Find where the given text appears and provide that cell's center as (x, y) coordinate. 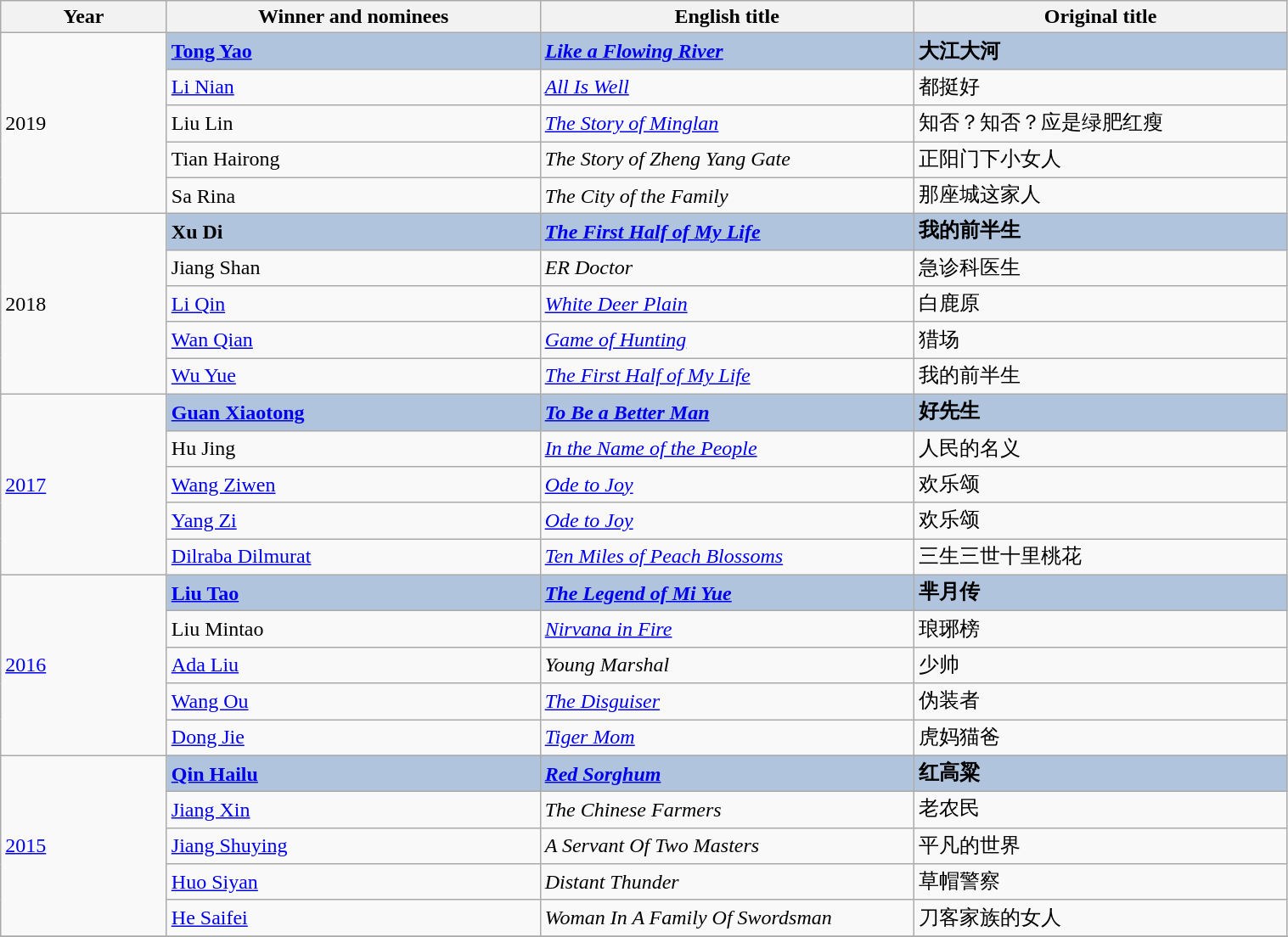
Like a Flowing River (727, 51)
伪装者 (1100, 701)
The City of the Family (727, 195)
Year (84, 17)
三生三世十里桃花 (1100, 557)
猎场 (1100, 339)
2017 (84, 484)
Li Qin (353, 304)
虎妈猫爸 (1100, 738)
In the Name of the People (727, 448)
Nirvana in Fire (727, 630)
人民的名义 (1100, 448)
平凡的世界 (1100, 845)
2019 (84, 124)
Tong Yao (353, 51)
白鹿原 (1100, 304)
Wan Qian (353, 339)
All Is Well (727, 87)
Dilraba Dilmurat (353, 557)
Liu Lin (353, 124)
芈月传 (1100, 592)
Xu Di (353, 233)
Guan Xiaotong (353, 412)
Dong Jie (353, 738)
Li Nian (353, 87)
White Deer Plain (727, 304)
老农民 (1100, 810)
Tiger Mom (727, 738)
那座城这家人 (1100, 195)
急诊科医生 (1100, 268)
Game of Hunting (727, 339)
Young Marshal (727, 665)
Woman In A Family Of Swordsman (727, 918)
2018 (84, 304)
A Servant Of Two Masters (727, 845)
Wang Ziwen (353, 485)
Yang Zi (353, 521)
Liu Mintao (353, 630)
He Saifei (353, 918)
大江大河 (1100, 51)
刀客家族的女人 (1100, 918)
Jiang Shuying (353, 845)
Tian Hairong (353, 160)
2016 (84, 665)
Jiang Shan (353, 268)
少帅 (1100, 665)
Sa Rina (353, 195)
Ten Miles of Peach Blossoms (727, 557)
Original title (1100, 17)
2015 (84, 845)
Liu Tao (353, 592)
Wu Yue (353, 377)
琅琊榜 (1100, 630)
ER Doctor (727, 268)
知否？知否？应是绿肥红瘦 (1100, 124)
Ada Liu (353, 665)
Wang Ou (353, 701)
English title (727, 17)
The Legend of Mi Yue (727, 592)
草帽警察 (1100, 883)
Qin Hailu (353, 774)
好先生 (1100, 412)
Jiang Xin (353, 810)
Winner and nominees (353, 17)
正阳门下小女人 (1100, 160)
都挺好 (1100, 87)
The Chinese Farmers (727, 810)
Hu Jing (353, 448)
The Story of Zheng Yang Gate (727, 160)
Huo Siyan (353, 883)
The Story of Minglan (727, 124)
To Be a Better Man (727, 412)
红高粱 (1100, 774)
The Disguiser (727, 701)
Red Sorghum (727, 774)
Distant Thunder (727, 883)
